For the text-containing cell, return its midpoint in (x, y) coordinate format. 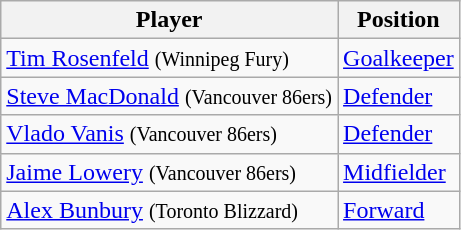
Player (170, 20)
Vlado Vanis (Vancouver 86ers) (170, 134)
Alex Bunbury (Toronto Blizzard) (170, 210)
Tim Rosenfeld (Winnipeg Fury) (170, 58)
Position (399, 20)
Jaime Lowery (Vancouver 86ers) (170, 172)
Steve MacDonald (Vancouver 86ers) (170, 96)
Goalkeeper (399, 58)
Forward (399, 210)
Midfielder (399, 172)
